Provide the [x, y] coordinate of the cell's center where the given text is located.  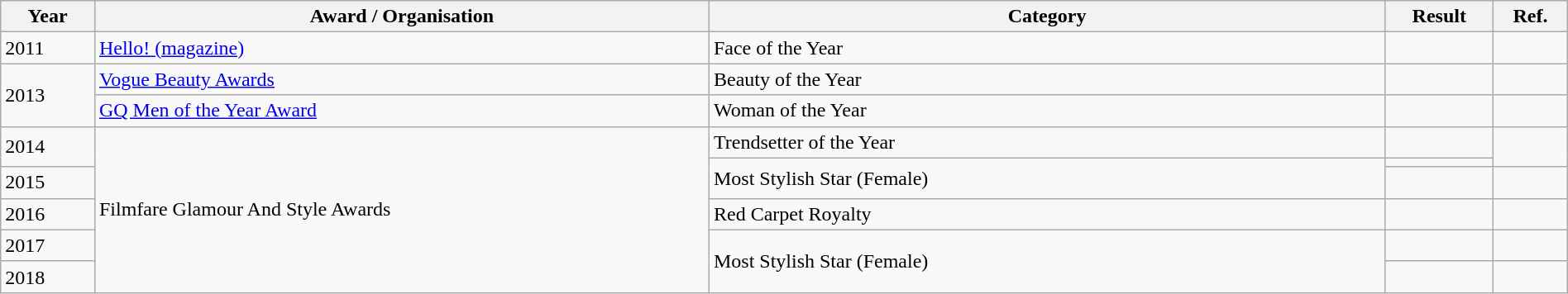
Result [1439, 17]
Face of the Year [1047, 48]
2014 [48, 147]
GQ Men of the Year Award [402, 111]
2017 [48, 245]
Filmfare Glamour And Style Awards [402, 210]
2015 [48, 183]
2018 [48, 277]
2016 [48, 214]
2013 [48, 95]
Trendsetter of the Year [1047, 142]
Category [1047, 17]
Ref. [1530, 17]
Award / Organisation [402, 17]
Red Carpet Royalty [1047, 214]
Woman of the Year [1047, 111]
Hello! (magazine) [402, 48]
Beauty of the Year [1047, 79]
Year [48, 17]
2011 [48, 48]
Vogue Beauty Awards [402, 79]
